Return (X, Y) of the center of cell containing provided text 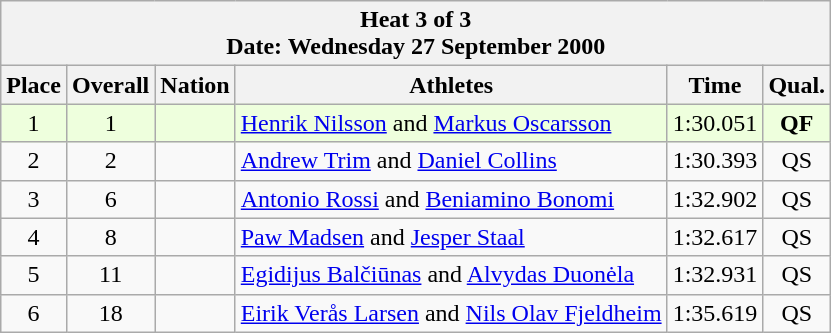
Heat 3 of 3 Date: Wednesday 27 September 2000 (416, 34)
Time (715, 85)
QF (797, 123)
1:30.051 (715, 123)
Henrik Nilsson and Markus Oscarsson (451, 123)
1:32.931 (715, 275)
18 (110, 313)
5 (34, 275)
Athletes (451, 85)
1:32.902 (715, 199)
1:35.619 (715, 313)
Nation (195, 85)
Egidijus Balčiūnas and Alvydas Duonėla (451, 275)
11 (110, 275)
3 (34, 199)
1:30.393 (715, 161)
8 (110, 237)
1:32.617 (715, 237)
Qual. (797, 85)
Place (34, 85)
4 (34, 237)
Andrew Trim and Daniel Collins (451, 161)
Paw Madsen and Jesper Staal (451, 237)
Overall (110, 85)
Eirik Verås Larsen and Nils Olav Fjeldheim (451, 313)
Antonio Rossi and Beniamino Bonomi (451, 199)
